Extract the [x, y] coordinate from the center of the cell holding the provided text.  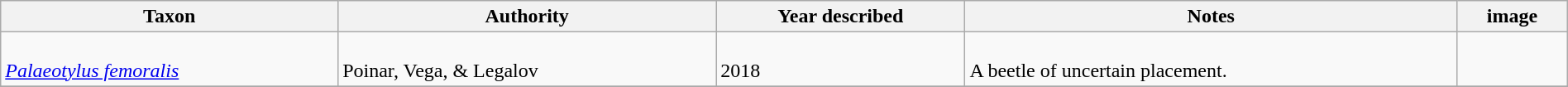
Notes [1211, 17]
Authority [528, 17]
Poinar, Vega, & Legalov [528, 60]
A beetle of uncertain placement. [1211, 60]
Taxon [170, 17]
Palaeotylus femoralis [170, 60]
image [1513, 17]
2018 [840, 60]
Year described [840, 17]
